Return the (x, y) coordinate for the center point of the cell that contains the specified text.  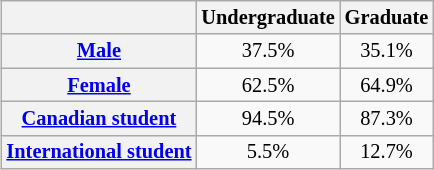
37.5% (268, 51)
Canadian student (100, 119)
35.1% (386, 51)
Male (100, 51)
62.5% (268, 85)
87.3% (386, 119)
Undergraduate (268, 18)
12.7% (386, 152)
International student (100, 152)
Female (100, 85)
94.5% (268, 119)
64.9% (386, 85)
5.5% (268, 152)
Graduate (386, 18)
